Capture the cell that displays the provided text and extract its (X, Y) central coordinate. 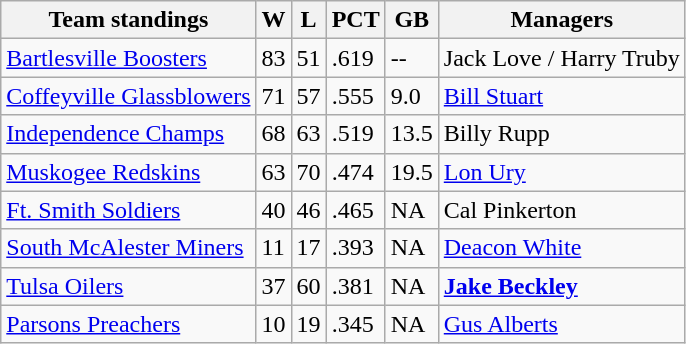
Bartlesville Boosters (128, 58)
.393 (356, 248)
Coffeyville Glassblowers (128, 96)
Muskogee Redskins (128, 172)
L (308, 20)
Deacon White (562, 248)
South McAlester Miners (128, 248)
Lon Ury (562, 172)
83 (274, 58)
19.5 (412, 172)
Jack Love / Harry Truby (562, 58)
Gus Alberts (562, 324)
Parsons Preachers (128, 324)
.619 (356, 58)
Jake Beckley (562, 286)
.474 (356, 172)
11 (274, 248)
.465 (356, 210)
Managers (562, 20)
40 (274, 210)
-- (412, 58)
Ft. Smith Soldiers (128, 210)
10 (274, 324)
13.5 (412, 134)
Independence Champs (128, 134)
17 (308, 248)
71 (274, 96)
37 (274, 286)
Billy Rupp (562, 134)
Team standings (128, 20)
.519 (356, 134)
Tulsa Oilers (128, 286)
57 (308, 96)
70 (308, 172)
51 (308, 58)
46 (308, 210)
W (274, 20)
.345 (356, 324)
68 (274, 134)
9.0 (412, 96)
.381 (356, 286)
GB (412, 20)
60 (308, 286)
.555 (356, 96)
PCT (356, 20)
Bill Stuart (562, 96)
Cal Pinkerton (562, 210)
19 (308, 324)
